Pinpoint the cell where the given text exists, returning its [x, y] midpoint coordinate. 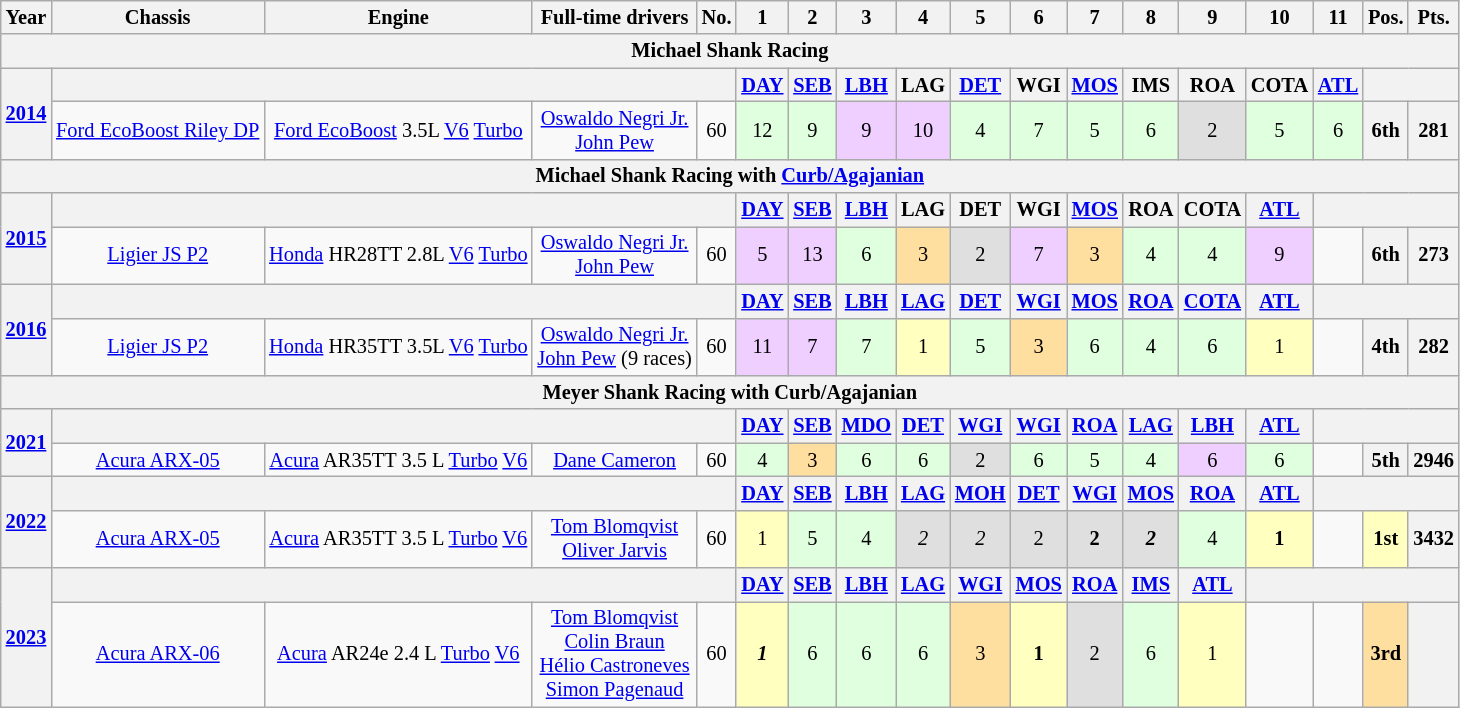
12 [762, 130]
Meyer Shank Racing with Curb/Agajanian [730, 392]
5th [1386, 460]
MOH [980, 493]
Year [26, 17]
8 [1151, 17]
Pts. [1433, 17]
Ford EcoBoost Riley DP [158, 130]
4th [1386, 347]
Michael Shank Racing with Curb/Agajanian [730, 176]
MDO [867, 426]
3rd [1386, 654]
2021 [26, 442]
Tom Blomqvist Colin Braun Hélio Castroneves Simon Pagenaud [614, 654]
273 [1433, 255]
2016 [26, 330]
Engine [398, 17]
Tom Blomqvist Oliver Jarvis [614, 539]
281 [1433, 130]
Chassis [158, 17]
3432 [1433, 539]
2015 [26, 238]
2023 [26, 638]
1st [1386, 539]
Oswaldo Negri Jr. John Pew (9 races) [614, 347]
Full-time drivers [614, 17]
2014 [26, 114]
Honda HR28TT 2.8L V6 Turbo [398, 255]
Honda HR35TT 3.5L V6 Turbo [398, 347]
2946 [1433, 460]
Dane Cameron [614, 460]
2022 [26, 522]
Ford EcoBoost 3.5L V6 Turbo [398, 130]
282 [1433, 347]
13 [812, 255]
Acura ARX-06 [158, 654]
Michael Shank Racing [730, 51]
No. [717, 17]
Pos. [1386, 17]
Acura AR24e 2.4 L Turbo V6 [398, 654]
